Search for the cell housing the specified text and yield its [x, y] center coordinate. 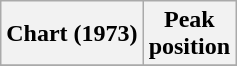
Peakposition [189, 34]
Chart (1973) [72, 34]
